Find where the given text appears and provide that cell's center as (x, y) coordinate. 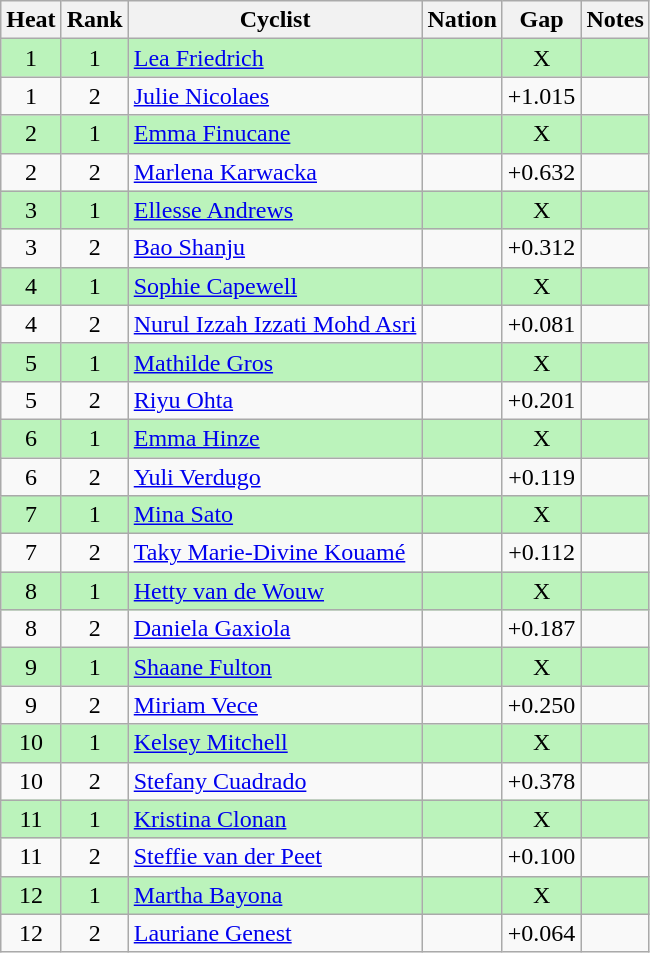
Heat (31, 20)
Bao Shanju (275, 248)
Emma Hinze (275, 438)
+0.201 (542, 400)
+0.119 (542, 477)
+0.064 (542, 933)
Notes (615, 20)
Ellesse Andrews (275, 210)
Rank (94, 20)
Nation (462, 20)
Stefany Cuadrado (275, 781)
Daniela Gaxiola (275, 629)
Martha Bayona (275, 895)
Hetty van de Wouw (275, 591)
+0.112 (542, 553)
Gap (542, 20)
Marlena Karwacka (275, 172)
+0.100 (542, 857)
Cyclist (275, 20)
Lea Friedrich (275, 58)
Riyu Ohta (275, 400)
Shaane Fulton (275, 667)
Miriam Vece (275, 705)
+0.312 (542, 248)
+1.015 (542, 96)
Emma Finucane (275, 134)
+0.081 (542, 324)
Lauriane Genest (275, 933)
Taky Marie-Divine Kouamé (275, 553)
Mina Sato (275, 515)
Yuli Verdugo (275, 477)
Nurul Izzah Izzati Mohd Asri (275, 324)
+0.187 (542, 629)
Sophie Capewell (275, 286)
+0.378 (542, 781)
Steffie van der Peet (275, 857)
+0.250 (542, 705)
+0.632 (542, 172)
Kristina Clonan (275, 819)
Kelsey Mitchell (275, 743)
Mathilde Gros (275, 362)
Julie Nicolaes (275, 96)
